Determine the [x, y] coordinate at the center of the cell enclosing the given text.  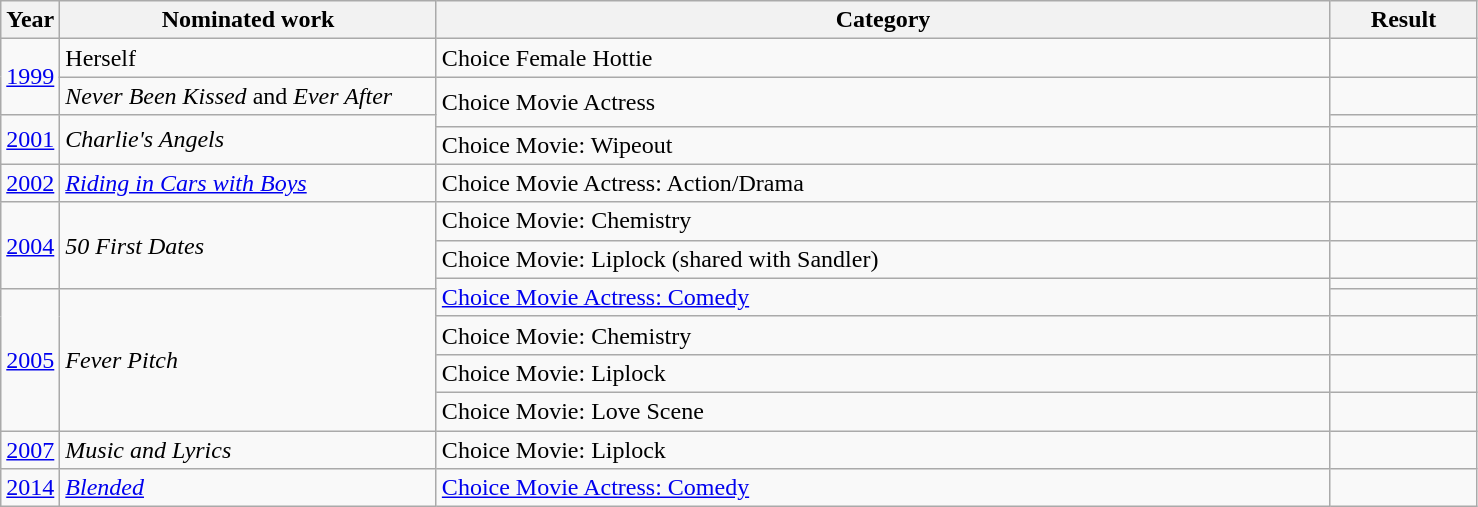
Music and Lyrics [248, 449]
Nominated work [248, 20]
2007 [30, 449]
Fever Pitch [248, 360]
Never Been Kissed and Ever After [248, 96]
Choice Movie Actress [882, 102]
2005 [30, 360]
Category [882, 20]
Blended [248, 488]
Riding in Cars with Boys [248, 183]
Choice Movie Actress: Action/Drama [882, 183]
2001 [30, 140]
Choice Movie: Wipeout [882, 145]
Herself [248, 58]
1999 [30, 77]
Year [30, 20]
Choice Female Hottie [882, 58]
Result [1404, 20]
Charlie's Angels [248, 140]
2004 [30, 246]
2014 [30, 488]
2002 [30, 183]
Choice Movie: Love Scene [882, 411]
50 First Dates [248, 246]
Choice Movie: Liplock (shared with Sandler) [882, 259]
